Extract the (X, Y) coordinate from the center of the cell holding the provided text.  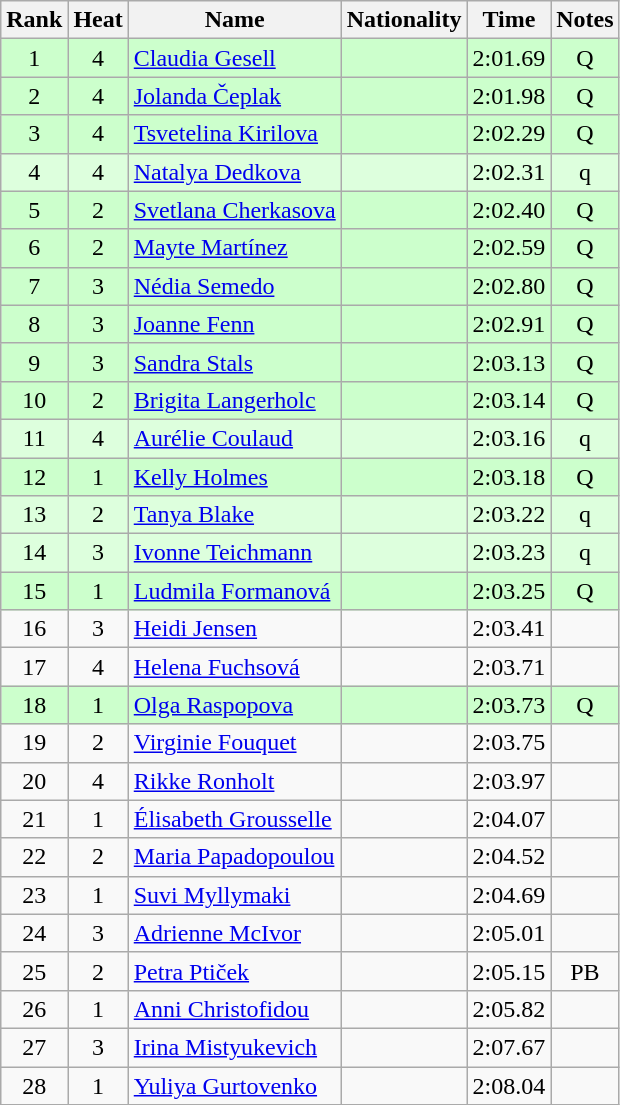
2:03.41 (509, 629)
2:03.97 (509, 781)
Ivonne Teichmann (234, 553)
28 (34, 1085)
Virginie Fouquet (234, 743)
Irina Mistyukevich (234, 1047)
11 (34, 438)
2:03.13 (509, 362)
12 (34, 477)
2:05.15 (509, 971)
7 (34, 286)
2:03.25 (509, 591)
2:05.01 (509, 933)
23 (34, 895)
2:02.31 (509, 172)
10 (34, 400)
14 (34, 553)
2:02.40 (509, 210)
Anni Christofidou (234, 1009)
2:03.71 (509, 667)
2:02.59 (509, 248)
Kelly Holmes (234, 477)
Sandra Stals (234, 362)
2:02.29 (509, 134)
Heat (98, 20)
Natalya Dedkova (234, 172)
Name (234, 20)
26 (34, 1009)
2:07.67 (509, 1047)
Brigita Langerholc (234, 400)
Notes (585, 20)
2:01.69 (509, 58)
Petra Ptiček (234, 971)
17 (34, 667)
6 (34, 248)
Suvi Myllymaki (234, 895)
16 (34, 629)
Tsvetelina Kirilova (234, 134)
2:04.52 (509, 857)
9 (34, 362)
Élisabeth Grousselle (234, 819)
5 (34, 210)
18 (34, 705)
Mayte Martínez (234, 248)
Adrienne McIvor (234, 933)
Yuliya Gurtovenko (234, 1085)
Time (509, 20)
2:03.14 (509, 400)
22 (34, 857)
Olga Raspopova (234, 705)
2:04.07 (509, 819)
13 (34, 515)
2:03.22 (509, 515)
20 (34, 781)
Ludmila Formanová (234, 591)
2:08.04 (509, 1085)
Nédia Semedo (234, 286)
2:03.73 (509, 705)
2:03.18 (509, 477)
Nationality (404, 20)
Aurélie Coulaud (234, 438)
2:02.91 (509, 324)
PB (585, 971)
Claudia Gesell (234, 58)
Rank (34, 20)
24 (34, 933)
8 (34, 324)
27 (34, 1047)
2:04.69 (509, 895)
Maria Papadopoulou (234, 857)
Rikke Ronholt (234, 781)
25 (34, 971)
Joanne Fenn (234, 324)
2:03.23 (509, 553)
2:03.16 (509, 438)
15 (34, 591)
19 (34, 743)
Helena Fuchsová (234, 667)
2:01.98 (509, 96)
Heidi Jensen (234, 629)
2:03.75 (509, 743)
2:02.80 (509, 286)
Svetlana Cherkasova (234, 210)
Tanya Blake (234, 515)
21 (34, 819)
2:05.82 (509, 1009)
Jolanda Čeplak (234, 96)
